Extract the [x, y] coordinate from the center of the cell holding the provided text.  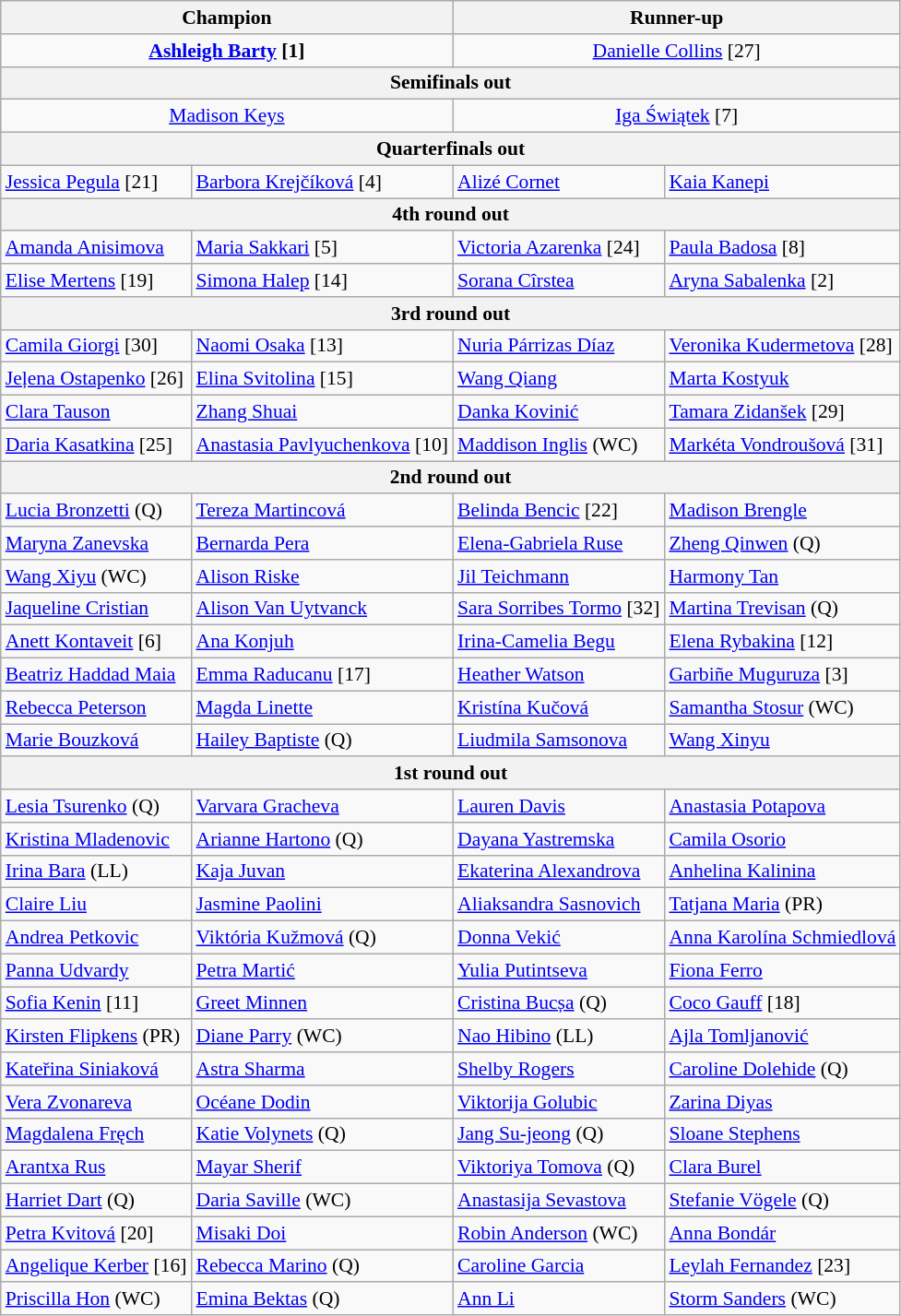
Danka Kovinić [559, 412]
Anna Karolína Schmiedlová [782, 938]
Rebecca Marino (Q) [322, 1266]
Mayar Sherif [322, 1168]
Madison Keys [227, 116]
Jeļena Ostapenko [26] [96, 379]
Tamara Zidanšek [29] [782, 412]
Kaja Juvan [322, 871]
Kristina Mladenovic [96, 839]
Belinda Bencic [22] [559, 511]
Rebecca Peterson [96, 707]
Varvara Gracheva [322, 806]
Nao Hibino (LL) [559, 1037]
Viktória Kužmová (Q) [322, 938]
Tatjana Maria (PR) [782, 905]
Anna Bondár [782, 1233]
Océane Dodin [322, 1102]
Anhelina Kalinina [782, 871]
Vera Zvonareva [96, 1102]
Dayana Yastremska [559, 839]
Claire Liu [96, 905]
Irina-Camelia Begu [559, 642]
Ann Li [559, 1299]
Marta Kostyuk [782, 379]
Elena Rybakina [12] [782, 642]
Stefanie Vögele (Q) [782, 1201]
Viktoriya Tomova (Q) [559, 1168]
Elise Mertens [19] [96, 280]
Katie Volynets (Q) [322, 1134]
Sloane Stephens [782, 1134]
Wang Qiang [559, 379]
Magda Linette [322, 707]
Magdalena Fręch [96, 1134]
Tereza Martincová [322, 511]
Kaia Kanepi [782, 182]
Robin Anderson (WC) [559, 1233]
Wang Xiyu (WC) [96, 576]
Beatriz Haddad Maia [96, 675]
Champion [227, 18]
Misaki Doi [322, 1233]
Panna Udvardy [96, 970]
Heather Watson [559, 675]
Amanda Anisimova [96, 248]
Emma Raducanu [17] [322, 675]
Zheng Qinwen (Q) [782, 543]
Zarina Diyas [782, 1102]
Daria Kasatkina [25] [96, 445]
Coco Gauff [18] [782, 1003]
Hailey Baptiste (Q) [322, 741]
Semifinals out [451, 83]
Martina Trevisan (Q) [782, 609]
Camila Osorio [782, 839]
Victoria Azarenka [24] [559, 248]
Ajla Tomljanović [782, 1037]
Harriet Dart (Q) [96, 1201]
Naomi Osaka [13] [322, 346]
Jang Su-jeong (Q) [559, 1134]
Arantxa Rus [96, 1168]
Nuria Párrizas Díaz [559, 346]
Alison Van Uytvanck [322, 609]
Caroline Garcia [559, 1266]
Anett Kontaveit [6] [96, 642]
2nd round out [451, 478]
Iga Świątek [7] [677, 116]
Aryna Sabalenka [2] [782, 280]
1st round out [451, 774]
Danielle Collins [27] [677, 51]
Arianne Hartono (Q) [322, 839]
Priscilla Hon (WC) [96, 1299]
Lauren Davis [559, 806]
Daria Saville (WC) [322, 1201]
Diane Parry (WC) [322, 1037]
Clara Burel [782, 1168]
Irina Bara (LL) [96, 871]
Liudmila Samsonova [559, 741]
Ana Konjuh [322, 642]
Zhang Shuai [322, 412]
Kirsten Flipkens (PR) [96, 1037]
Madison Brengle [782, 511]
Wang Xinyu [782, 741]
Fiona Ferro [782, 970]
Jessica Pegula [21] [96, 182]
Ekaterina Alexandrova [559, 871]
Cristina Bucșa (Q) [559, 1003]
Angelique Kerber [16] [96, 1266]
Andrea Petkovic [96, 938]
Shelby Rogers [559, 1069]
Quarterfinals out [451, 149]
Caroline Dolehide (Q) [782, 1069]
Lesia Tsurenko (Q) [96, 806]
Bernarda Pera [322, 543]
Storm Sanders (WC) [782, 1299]
Ashleigh Barty [1] [227, 51]
Yulia Putintseva [559, 970]
Petra Martić [322, 970]
Sara Sorribes Tormo [32] [559, 609]
Petra Kvitová [20] [96, 1233]
Sorana Cîrstea [559, 280]
Samantha Stosur (WC) [782, 707]
Camila Giorgi [30] [96, 346]
Lucia Bronzetti (Q) [96, 511]
Harmony Tan [782, 576]
Astra Sharma [322, 1069]
Alison Riske [322, 576]
Garbiñe Muguruza [3] [782, 675]
Anastasia Potapova [782, 806]
Barbora Krejčíková [4] [322, 182]
4th round out [451, 215]
Viktorija Golubic [559, 1102]
Donna Vekić [559, 938]
Marie Bouzková [96, 741]
Kristína Kučová [559, 707]
Maddison Inglis (WC) [559, 445]
Paula Badosa [8] [782, 248]
Markéta Vondroušová [31] [782, 445]
Jasmine Paolini [322, 905]
Alizé Cornet [559, 182]
Maryna Zanevska [96, 543]
Aliaksandra Sasnovich [559, 905]
Elena-Gabriela Ruse [559, 543]
Emina Bektas (Q) [322, 1299]
Leylah Fernandez [23] [782, 1266]
Anastasia Pavlyuchenkova [10] [322, 445]
3rd round out [451, 314]
Greet Minnen [322, 1003]
Clara Tauson [96, 412]
Elina Svitolina [15] [322, 379]
Sofia Kenin [11] [96, 1003]
Maria Sakkari [5] [322, 248]
Anastasija Sevastova [559, 1201]
Veronika Kudermetova [28] [782, 346]
Jil Teichmann [559, 576]
Runner-up [677, 18]
Jaqueline Cristian [96, 609]
Kateřina Siniaková [96, 1069]
Simona Halep [14] [322, 280]
